Pinpoint the cell where the given text exists, returning its [x, y] midpoint coordinate. 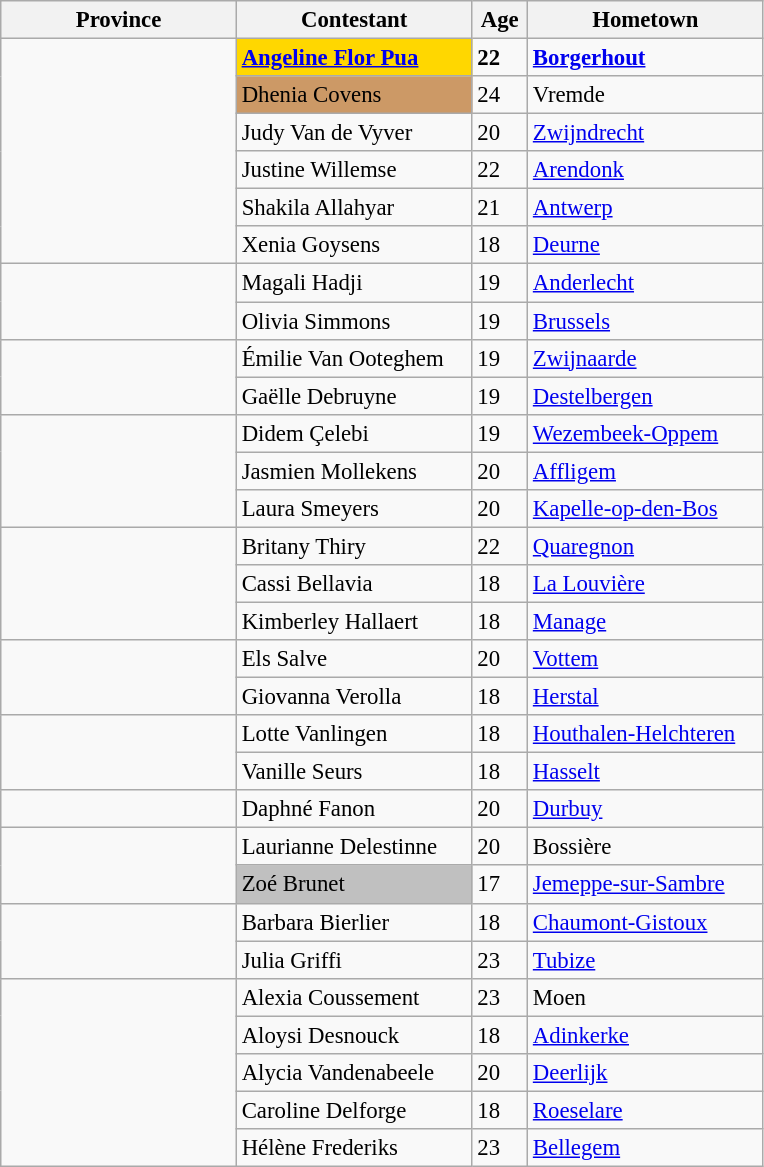
Justine Willemse [354, 170]
Zwijndrecht [646, 133]
Émilie Van Ooteghem [354, 358]
Jasmien Mollekens [354, 471]
Destelbergen [646, 396]
Els Salve [354, 659]
Bellegem [646, 1148]
Vottem [646, 659]
Hometown [646, 20]
Giovanna Verolla [354, 697]
Kimberley Hallaert [354, 621]
Caroline Delforge [354, 1110]
Deerlijk [646, 1073]
Zoé Brunet [354, 885]
Adinkerke [646, 1035]
Antwerp [646, 208]
Borgerhout [646, 58]
Judy Van de Vyver [354, 133]
Magali Hadji [354, 283]
Roeselare [646, 1110]
Moen [646, 997]
Olivia Simmons [354, 321]
Deurne [646, 245]
Vremde [646, 95]
Barbara Bierlier [354, 922]
Cassi Bellavia [354, 584]
Durbuy [646, 809]
21 [500, 208]
Contestant [354, 20]
Angeline Flor Pua [354, 58]
Gaëlle Debruyne [354, 396]
Bossière [646, 847]
Zwijnaarde [646, 358]
Quaregnon [646, 546]
Daphné Fanon [354, 809]
Shakila Allahyar [354, 208]
Julia Griffi [354, 960]
Hélène Frederiks [354, 1148]
Province [119, 20]
Didem Çelebi [354, 433]
Wezembeek-Oppem [646, 433]
Affligem [646, 471]
Herstal [646, 697]
Dhenia Covens [354, 95]
Laura Smeyers [354, 509]
Alexia Coussement [354, 997]
Britany Thiry [354, 546]
Hasselt [646, 772]
24 [500, 95]
La Louvière [646, 584]
Vanille Seurs [354, 772]
Kapelle-op-den-Bos [646, 509]
Lotte Vanlingen [354, 734]
Laurianne Delestinne [354, 847]
Brussels [646, 321]
Arendonk [646, 170]
Age [500, 20]
Alycia Vandenabeele [354, 1073]
Aloysi Desnouck [354, 1035]
Tubize [646, 960]
Manage [646, 621]
17 [500, 885]
Houthalen-Helchteren [646, 734]
Anderlecht [646, 283]
Chaumont-Gistoux [646, 922]
Xenia Goysens [354, 245]
Jemeppe-sur-Sambre [646, 885]
